From the cell containing the given text, extract its center point as (x, y) coordinate. 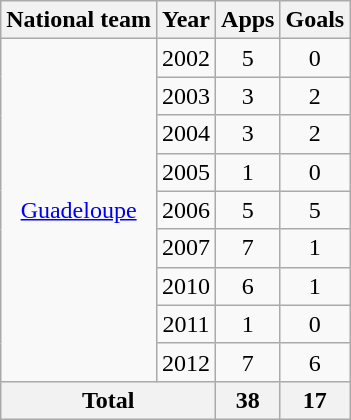
Goals (315, 20)
2010 (186, 286)
2005 (186, 172)
17 (315, 400)
2003 (186, 96)
2012 (186, 362)
Apps (248, 20)
2007 (186, 248)
National team (79, 20)
Total (108, 400)
2011 (186, 324)
2006 (186, 210)
Guadeloupe (79, 210)
Year (186, 20)
38 (248, 400)
2004 (186, 134)
2002 (186, 58)
